From the cell containing the given text, extract its center point as [x, y] coordinate. 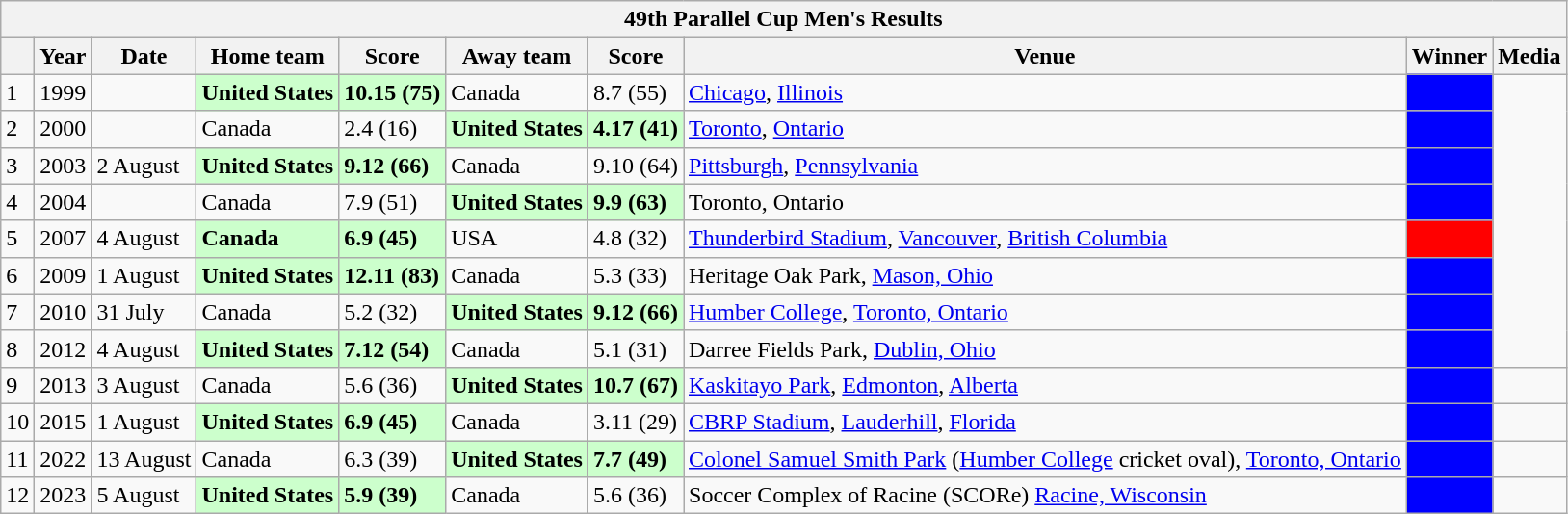
6.3 (39) [393, 459]
7 [17, 312]
7.9 (51) [393, 202]
5.2 (32) [393, 312]
2023 [64, 496]
Heritage Oak Park, Mason, Ohio [1046, 275]
1999 [64, 92]
4.8 (32) [636, 239]
8 [17, 348]
2007 [64, 239]
Pittsburgh, Pennsylvania [1046, 166]
2 August [144, 166]
Winner [1449, 56]
Home team [268, 56]
Year [64, 56]
3.11 (29) [636, 422]
Media [1529, 56]
Kaskitayo Park, Edmonton, Alberta [1046, 385]
Chicago, Illinois [1046, 92]
6 [17, 275]
5.3 (33) [636, 275]
12.11 (83) [393, 275]
2009 [64, 275]
31 July [144, 312]
2 [17, 129]
7.12 (54) [393, 348]
5 [17, 239]
3 August [144, 385]
2022 [64, 459]
10.7 (67) [636, 385]
9.10 (64) [636, 166]
2013 [64, 385]
2004 [64, 202]
Humber College, Toronto, Ontario [1046, 312]
11 [17, 459]
9 [17, 385]
Thunderbird Stadium, Vancouver, British Columbia [1046, 239]
10 [17, 422]
9.9 (63) [636, 202]
2010 [64, 312]
12 [17, 496]
Soccer Complex of Racine (SCORe) Racine, Wisconsin [1046, 496]
2003 [64, 166]
Venue [1046, 56]
1 [17, 92]
5 August [144, 496]
2015 [64, 422]
Darree Fields Park, Dublin, Ohio [1046, 348]
2000 [64, 129]
4 [17, 202]
USA [517, 239]
5.1 (31) [636, 348]
4.17 (41) [636, 129]
CBRP Stadium, Lauderhill, Florida [1046, 422]
2.4 (16) [393, 129]
2012 [64, 348]
Away team [517, 56]
13 August [144, 459]
Colonel Samuel Smith Park (Humber College cricket oval), Toronto, Ontario [1046, 459]
10.15 (75) [393, 92]
7.7 (49) [636, 459]
3 [17, 166]
Date [144, 56]
49th Parallel Cup Men's Results [784, 19]
5.9 (39) [393, 496]
8.7 (55) [636, 92]
